For the text-containing cell, return its midpoint in [x, y] coordinate format. 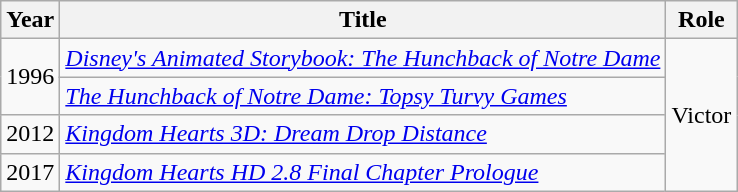
Kingdom Hearts 3D: Dream Drop Distance [363, 134]
Title [363, 20]
Victor [702, 115]
2012 [30, 134]
Kingdom Hearts HD 2.8 Final Chapter Prologue [363, 172]
Year [30, 20]
Role [702, 20]
1996 [30, 77]
Disney's Animated Storybook: The Hunchback of Notre Dame [363, 58]
The Hunchback of Notre Dame: Topsy Turvy Games [363, 96]
2017 [30, 172]
